Provide the [x, y] coordinate of the cell's center where the given text is located.  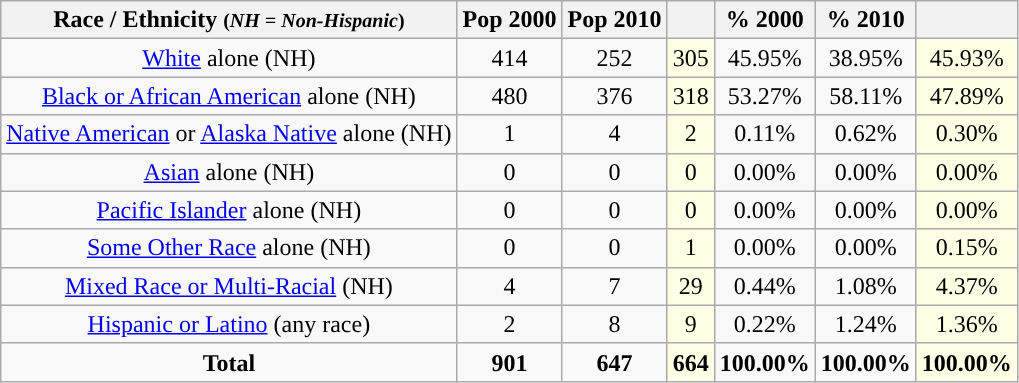
38.95% [866, 58]
414 [510, 58]
0.15% [966, 248]
Asian alone (NH) [229, 172]
58.11% [866, 96]
1.36% [966, 324]
9 [690, 324]
0.22% [764, 324]
45.93% [966, 58]
Native American or Alaska Native alone (NH) [229, 134]
% 2010 [866, 20]
1.08% [866, 286]
Pacific Islander alone (NH) [229, 210]
1.24% [866, 324]
Black or African American alone (NH) [229, 96]
901 [510, 362]
480 [510, 96]
Total [229, 362]
White alone (NH) [229, 58]
376 [614, 96]
Pop 2010 [614, 20]
0.11% [764, 134]
647 [614, 362]
0.30% [966, 134]
305 [690, 58]
Some Other Race alone (NH) [229, 248]
29 [690, 286]
0.62% [866, 134]
4.37% [966, 286]
Mixed Race or Multi-Racial (NH) [229, 286]
318 [690, 96]
252 [614, 58]
7 [614, 286]
Race / Ethnicity (NH = Non-Hispanic) [229, 20]
8 [614, 324]
Pop 2000 [510, 20]
Hispanic or Latino (any race) [229, 324]
0.44% [764, 286]
53.27% [764, 96]
45.95% [764, 58]
47.89% [966, 96]
% 2000 [764, 20]
664 [690, 362]
